Scan for the cell matching the given text and deliver its [x, y] coordinate at center. 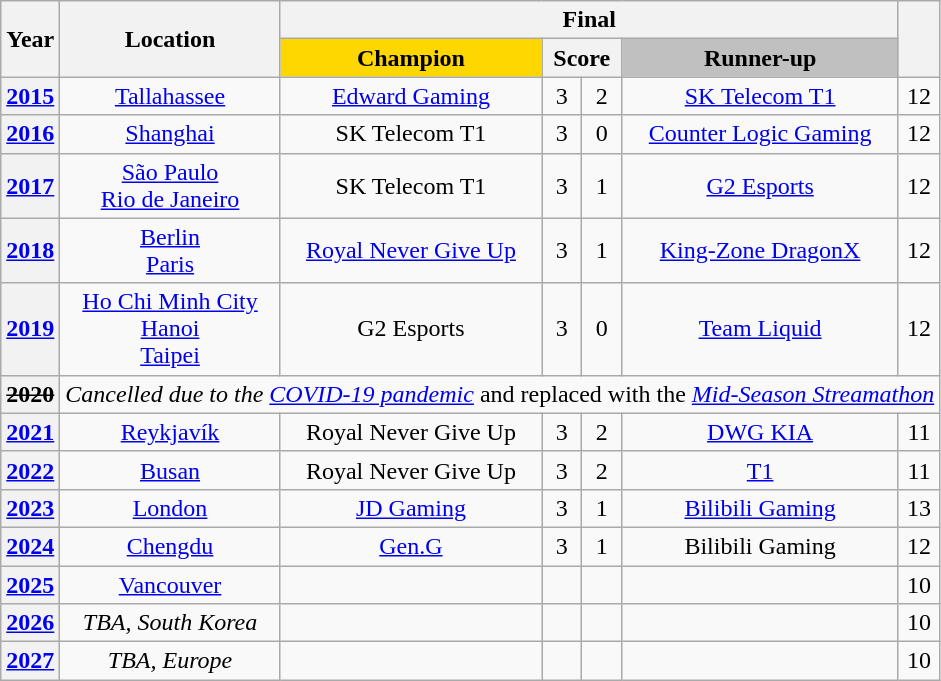
Final [589, 20]
2018 [30, 250]
2025 [30, 585]
Vancouver [170, 585]
Busan [170, 470]
TBA, Europe [170, 661]
2017 [30, 186]
2019 [30, 329]
São Paulo Rio de Janeiro [170, 186]
13 [919, 508]
2026 [30, 623]
DWG KIA [760, 432]
Gen.G [410, 546]
2021 [30, 432]
2023 [30, 508]
Shanghai [170, 134]
TBA, South Korea [170, 623]
Location [170, 39]
King-Zone DragonX [760, 250]
Year [30, 39]
Tallahassee [170, 96]
T1 [760, 470]
Counter Logic Gaming [760, 134]
Chengdu [170, 546]
2024 [30, 546]
Ho Chi Minh City Hanoi Taipei [170, 329]
2015 [30, 96]
Reykjavík [170, 432]
Cancelled due to the COVID-19 pandemic and replaced with the Mid-Season Streamathon [500, 394]
2016 [30, 134]
Runner-up [760, 58]
2020 [30, 394]
Champion [410, 58]
Edward Gaming [410, 96]
2022 [30, 470]
Berlin Paris [170, 250]
Team Liquid [760, 329]
2027 [30, 661]
Score [582, 58]
London [170, 508]
JD Gaming [410, 508]
